Identify which cell holds the provided text, then report its (X, Y) central coordinate. 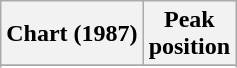
Peakposition (189, 34)
Chart (1987) (72, 34)
